From the cell containing the given text, extract its center point as (X, Y) coordinate. 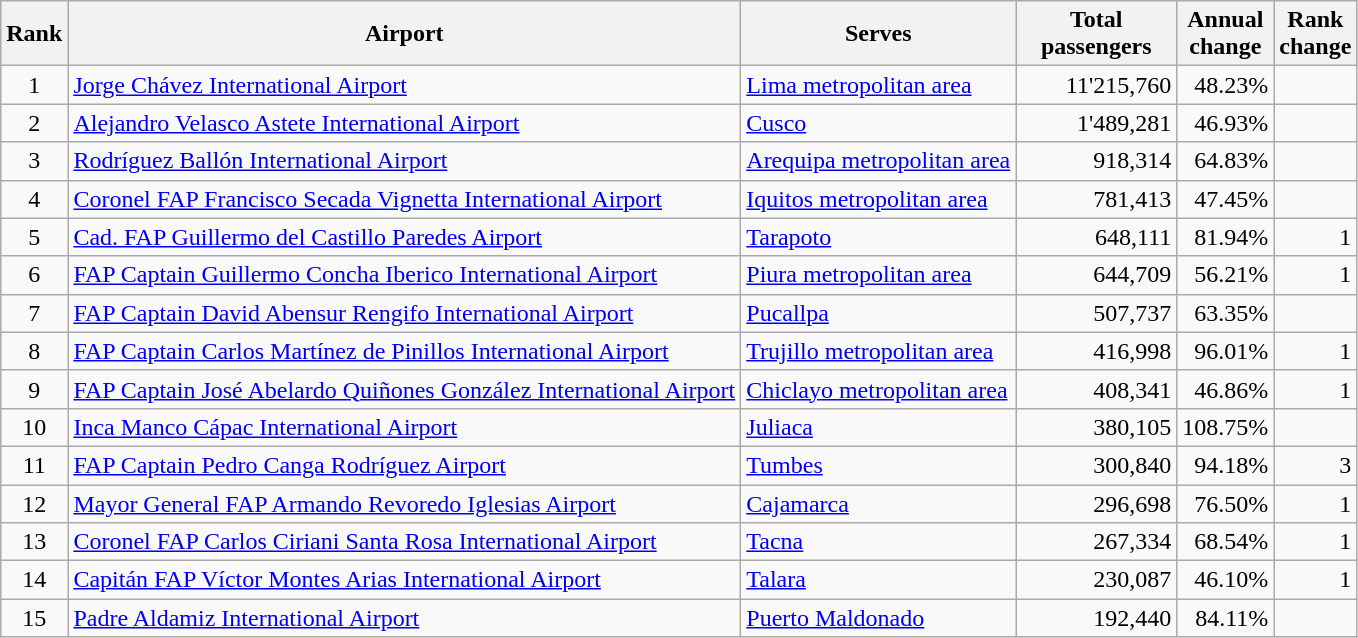
56.21% (1226, 275)
94.18% (1226, 465)
507,737 (1096, 313)
12 (34, 503)
267,334 (1096, 542)
5 (34, 237)
96.01% (1226, 351)
Tarapoto (878, 237)
FAP Captain José Abelardo Quiñones González International Airport (404, 389)
Rank (34, 34)
11 (34, 465)
Alejandro Velasco Astete International Airport (404, 123)
Mayor General FAP Armando Revoredo Iglesias Airport (404, 503)
Chiclayo metropolitan area (878, 389)
300,840 (1096, 465)
192,440 (1096, 618)
FAP Captain Guillermo Concha Iberico International Airport (404, 275)
4 (34, 199)
15 (34, 618)
Rankchange (1316, 34)
781,413 (1096, 199)
84.11% (1226, 618)
Inca Manco Cápac International Airport (404, 427)
Cad. FAP Guillermo del Castillo Paredes Airport (404, 237)
2 (34, 123)
Padre Aldamiz International Airport (404, 618)
7 (34, 313)
46.86% (1226, 389)
Juliaca (878, 427)
47.45% (1226, 199)
Capitán FAP Víctor Montes Arias International Airport (404, 580)
918,314 (1096, 161)
Pucallpa (878, 313)
FAP Captain Pedro Canga Rodríguez Airport (404, 465)
Arequipa metropolitan area (878, 161)
76.50% (1226, 503)
81.94% (1226, 237)
380,105 (1096, 427)
Serves (878, 34)
Rodríguez Ballón International Airport (404, 161)
Annualchange (1226, 34)
Totalpassengers (1096, 34)
Coronel FAP Francisco Secada Vignetta International Airport (404, 199)
FAP Captain David Abensur Rengifo International Airport (404, 313)
296,698 (1096, 503)
416,998 (1096, 351)
Cajamarca (878, 503)
108.75% (1226, 427)
Coronel FAP Carlos Ciriani Santa Rosa International Airport (404, 542)
8 (34, 351)
11'215,760 (1096, 85)
14 (34, 580)
Talara (878, 580)
Jorge Chávez International Airport (404, 85)
46.10% (1226, 580)
46.93% (1226, 123)
FAP Captain Carlos Martínez de Pinillos International Airport (404, 351)
Trujillo metropolitan area (878, 351)
63.35% (1226, 313)
68.54% (1226, 542)
9 (34, 389)
13 (34, 542)
Tacna (878, 542)
48.23% (1226, 85)
Puerto Maldonado (878, 618)
1'489,281 (1096, 123)
644,709 (1096, 275)
64.83% (1226, 161)
Tumbes (878, 465)
648,111 (1096, 237)
Airport (404, 34)
Piura metropolitan area (878, 275)
6 (34, 275)
Lima metropolitan area (878, 85)
408,341 (1096, 389)
10 (34, 427)
Iquitos metropolitan area (878, 199)
Cusco (878, 123)
230,087 (1096, 580)
